Scan for the cell matching the given text and deliver its (x, y) coordinate at center. 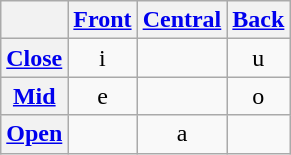
o (258, 96)
u (258, 58)
Mid (34, 96)
Close (34, 58)
Open (34, 134)
a (182, 134)
Back (258, 20)
e (102, 96)
i (102, 58)
Central (182, 20)
Front (102, 20)
